Pinpoint the cell where the given text exists, returning its (X, Y) midpoint coordinate. 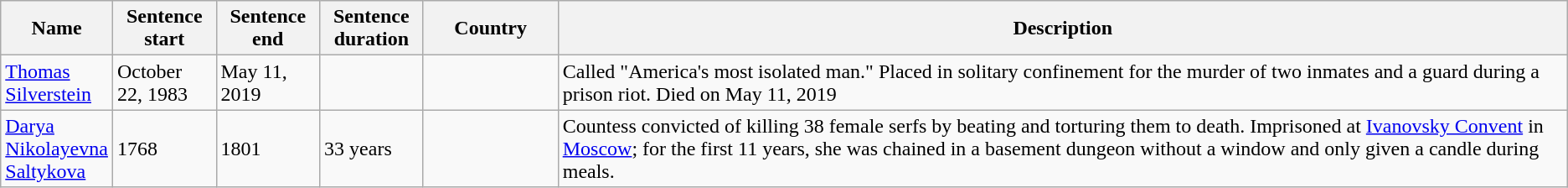
Thomas Silverstein (57, 82)
Country (491, 29)
Sentence duration (372, 29)
1801 (268, 149)
1768 (164, 149)
33 years (372, 149)
Description (1062, 29)
Sentence start (164, 29)
May 11, 2019 (268, 82)
Name (57, 29)
October 22, 1983 (164, 82)
Sentence end (268, 29)
Darya Nikolayevna Saltykova (57, 149)
